Determine the [X, Y] coordinate at the center of the cell enclosing the given text.  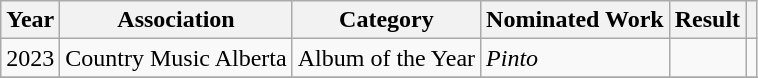
Nominated Work [576, 20]
Pinto [576, 58]
Country Music Alberta [176, 58]
Year [30, 20]
2023 [30, 58]
Association [176, 20]
Category [386, 20]
Album of the Year [386, 58]
Result [707, 20]
